From the cell containing the given text, extract its center point as (x, y) coordinate. 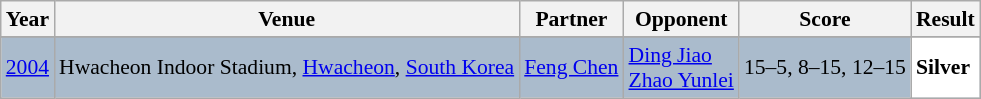
Year (28, 19)
Ding Jiao Zhao Yunlei (680, 68)
2004 (28, 68)
Result (946, 19)
Score (825, 19)
Hwacheon Indoor Stadium, Hwacheon, South Korea (286, 68)
Opponent (680, 19)
15–5, 8–15, 12–15 (825, 68)
Partner (571, 19)
Silver (946, 68)
Feng Chen (571, 68)
Venue (286, 19)
